Output the (X, Y) coordinate of the center of the cell containing the given text.  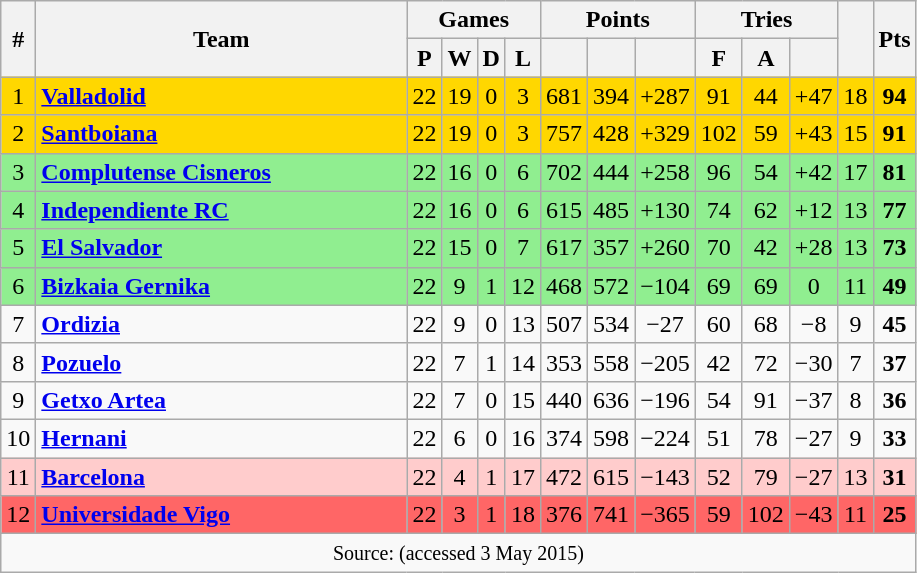
5 (18, 248)
Independiente RC (222, 210)
D (491, 58)
P (424, 58)
Pts (894, 39)
96 (718, 172)
F (718, 58)
472 (564, 477)
485 (612, 210)
−104 (666, 286)
Getxo Artea (222, 400)
+258 (666, 172)
78 (766, 438)
El Salvador (222, 248)
681 (564, 96)
+130 (666, 210)
702 (564, 172)
74 (718, 210)
Valladolid (222, 96)
+42 (814, 172)
52 (718, 477)
−8 (814, 324)
−224 (666, 438)
394 (612, 96)
Team (222, 39)
374 (564, 438)
Barcelona (222, 477)
617 (564, 248)
14 (522, 362)
94 (894, 96)
L (522, 58)
353 (564, 362)
36 (894, 400)
Hernani (222, 438)
−30 (814, 362)
−365 (666, 515)
68 (766, 324)
558 (612, 362)
49 (894, 286)
428 (612, 134)
81 (894, 172)
468 (564, 286)
+12 (814, 210)
73 (894, 248)
33 (894, 438)
534 (612, 324)
70 (718, 248)
A (766, 58)
31 (894, 477)
Ordizia (222, 324)
636 (612, 400)
−143 (666, 477)
741 (612, 515)
Points (618, 20)
44 (766, 96)
507 (564, 324)
376 (564, 515)
72 (766, 362)
−205 (666, 362)
25 (894, 515)
Santboiana (222, 134)
62 (766, 210)
W (460, 58)
60 (718, 324)
Tries (766, 20)
Games (474, 20)
45 (894, 324)
+329 (666, 134)
+260 (666, 248)
+28 (814, 248)
572 (612, 286)
37 (894, 362)
357 (612, 248)
Pozuelo (222, 362)
+47 (814, 96)
−37 (814, 400)
79 (766, 477)
2 (18, 134)
10 (18, 438)
Complutense Cisneros (222, 172)
51 (718, 438)
# (18, 39)
440 (564, 400)
598 (612, 438)
−43 (814, 515)
444 (612, 172)
77 (894, 210)
757 (564, 134)
Bizkaia Gernika (222, 286)
+287 (666, 96)
Universidade Vigo (222, 515)
−196 (666, 400)
Source: (accessed 3 May 2015) (458, 553)
+43 (814, 134)
